Output the (X, Y) coordinate of the center of the cell containing the given text.  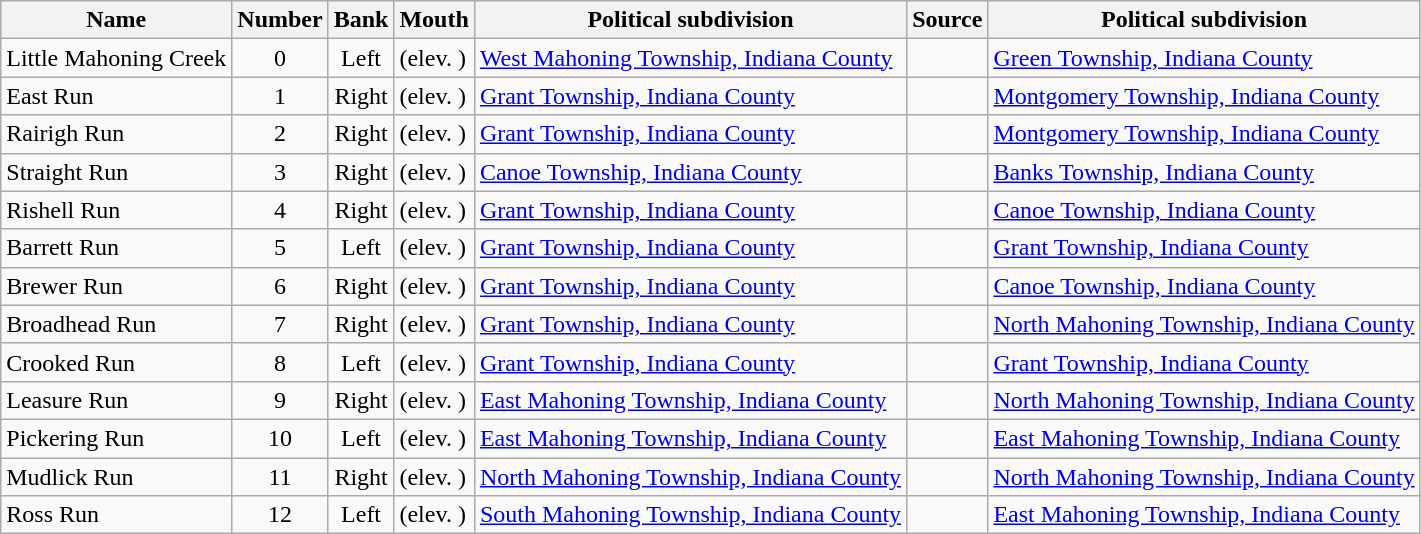
Rairigh Run (116, 134)
Name (116, 20)
South Mahoning Township, Indiana County (690, 515)
4 (280, 210)
10 (280, 438)
5 (280, 248)
Barrett Run (116, 248)
Leasure Run (116, 400)
3 (280, 172)
7 (280, 324)
Number (280, 20)
Green Township, Indiana County (1204, 58)
12 (280, 515)
Ross Run (116, 515)
1 (280, 96)
Broadhead Run (116, 324)
East Run (116, 96)
Pickering Run (116, 438)
Rishell Run (116, 210)
Straight Run (116, 172)
Little Mahoning Creek (116, 58)
Brewer Run (116, 286)
Mouth (434, 20)
8 (280, 362)
11 (280, 477)
Banks Township, Indiana County (1204, 172)
2 (280, 134)
6 (280, 286)
0 (280, 58)
9 (280, 400)
Mudlick Run (116, 477)
Source (948, 20)
West Mahoning Township, Indiana County (690, 58)
Bank (361, 20)
Crooked Run (116, 362)
